Determine the (X, Y) coordinate at the center of the cell enclosing the given text.  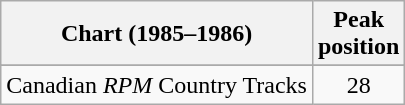
Chart (1985–1986) (157, 34)
Canadian RPM Country Tracks (157, 85)
28 (358, 85)
Peakposition (358, 34)
